Return the (X, Y) coordinate for the center point of the cell that contains the specified text.  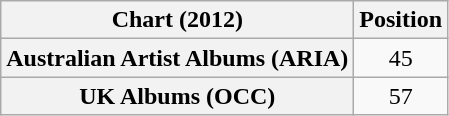
45 (401, 58)
57 (401, 96)
Position (401, 20)
UK Albums (OCC) (178, 96)
Australian Artist Albums (ARIA) (178, 58)
Chart (2012) (178, 20)
